Capture the cell that displays the provided text and extract its [x, y] central coordinate. 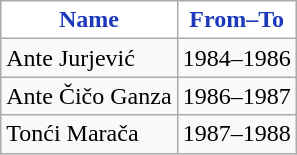
1987–1988 [236, 134]
Name [89, 20]
From–To [236, 20]
Ante Jurjević [89, 58]
1986–1987 [236, 96]
1984–1986 [236, 58]
Tonći Marača [89, 134]
Ante Čičo Ganza [89, 96]
